Find where the given text appears and provide that cell's center as (X, Y) coordinate. 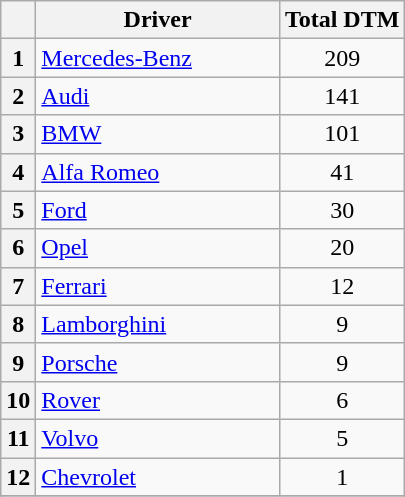
Ford (158, 210)
Driver (158, 20)
Rover (158, 400)
141 (342, 96)
8 (18, 324)
Volvo (158, 438)
Ferrari (158, 286)
Opel (158, 248)
11 (18, 438)
Mercedes-Benz (158, 58)
209 (342, 58)
30 (342, 210)
Chevrolet (158, 477)
Lamborghini (158, 324)
Audi (158, 96)
Alfa Romeo (158, 172)
7 (18, 286)
Porsche (158, 362)
20 (342, 248)
4 (18, 172)
2 (18, 96)
3 (18, 134)
BMW (158, 134)
Total DTM (342, 20)
101 (342, 134)
41 (342, 172)
10 (18, 400)
